Search for the cell housing the specified text and yield its [x, y] center coordinate. 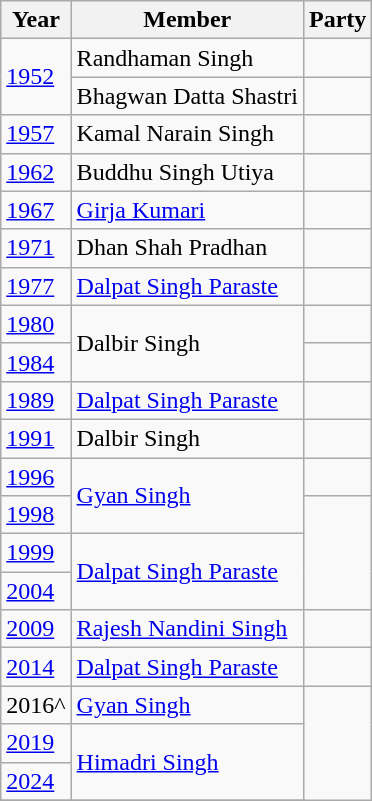
Member [187, 20]
1998 [36, 515]
2009 [36, 629]
Bhagwan Datta Shastri [187, 96]
2024 [36, 781]
1977 [36, 286]
1999 [36, 553]
Dhan Shah Pradhan [187, 248]
1962 [36, 172]
Buddhu Singh Utiya [187, 172]
1991 [36, 438]
2004 [36, 591]
Rajesh Nandini Singh [187, 629]
2014 [36, 667]
1971 [36, 248]
2016^ [36, 705]
1952 [36, 77]
1984 [36, 362]
1989 [36, 400]
1967 [36, 210]
Kamal Narain Singh [187, 134]
1996 [36, 477]
Himadri Singh [187, 762]
2019 [36, 743]
Randhaman Singh [187, 58]
Party [337, 20]
1980 [36, 324]
Girja Kumari [187, 210]
Year [36, 20]
1957 [36, 134]
